Locate the cell with the specified text and output its (X, Y) center coordinate. 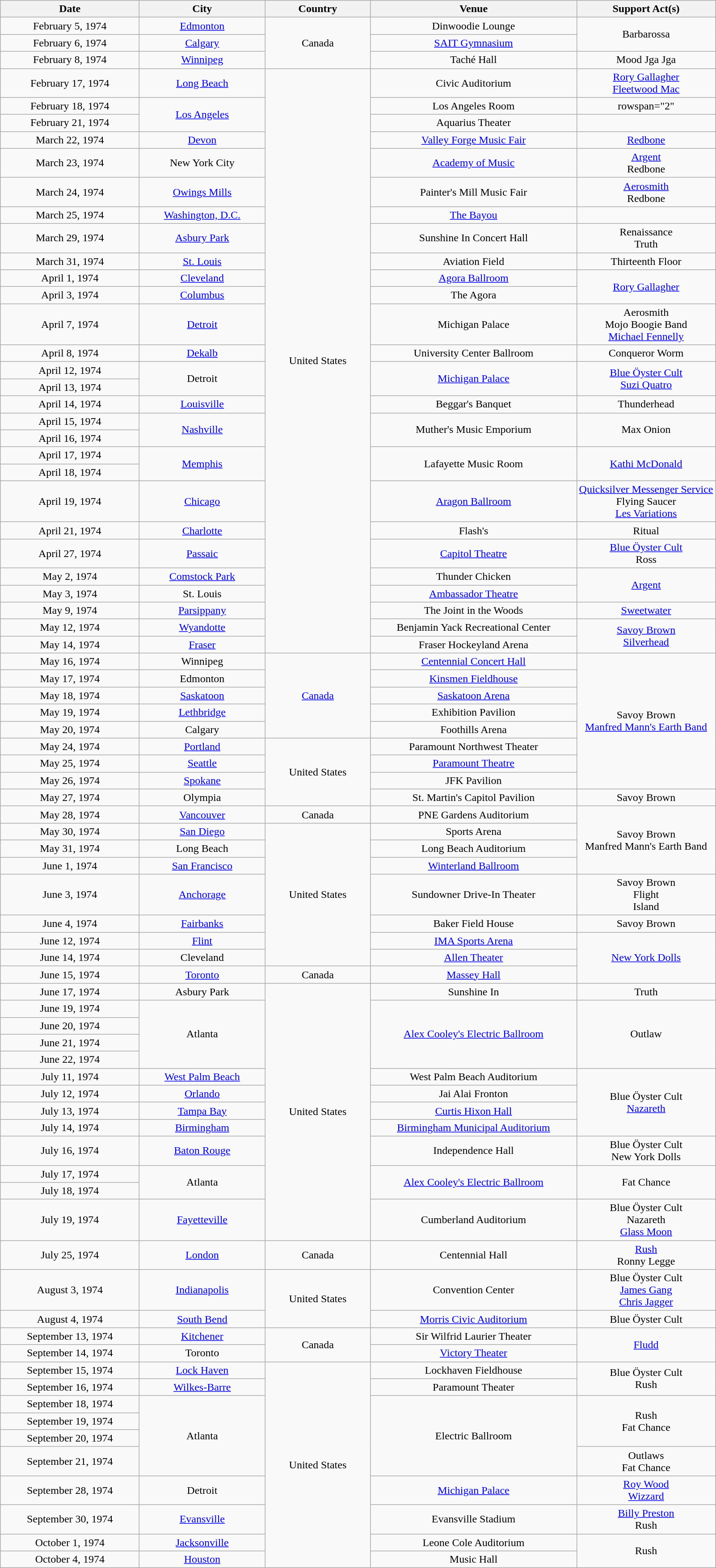
June 19, 1974 (70, 1009)
June 15, 1974 (70, 975)
Evansville Stadium (474, 1519)
Parsippany (202, 611)
May 25, 1974 (70, 763)
Orlando (202, 1094)
Max Onion (646, 430)
OutlawsFat Chance (646, 1461)
Nashville (202, 430)
Victory Theater (474, 1353)
West Palm Beach (202, 1077)
Flint (202, 941)
Lafayette Music Room (474, 464)
Fat Chance (646, 1182)
Los Angeles Room (474, 106)
March 23, 1974 (70, 163)
University Center Ballroom (474, 353)
July 12, 1974 (70, 1094)
Blue Öyster Cult (646, 1319)
Jacksonville (202, 1543)
July 11, 1974 (70, 1077)
March 24, 1974 (70, 192)
Venue (474, 9)
Country (318, 9)
AerosmithRedbone (646, 192)
Sir Wilfrid Laurier Theater (474, 1336)
June 12, 1974 (70, 941)
Seattle (202, 763)
February 17, 1974 (70, 83)
Sweetwater (646, 611)
Sunshine In Concert Hall (474, 238)
Charlotte (202, 530)
Paramount Theatre (474, 763)
Anchorage (202, 895)
May 17, 1974 (70, 679)
Date (70, 9)
Rush (646, 1551)
May 28, 1974 (70, 814)
Sunshine In (474, 992)
Lockhaven Fieldhouse (474, 1370)
Beggar's Banquet (474, 404)
San Diego (202, 831)
April 7, 1974 (70, 324)
Wyandotte (202, 628)
RushFat Chance (646, 1421)
March 29, 1974 (70, 238)
Fayetteville (202, 1220)
July 25, 1974 (70, 1255)
June 17, 1974 (70, 992)
Conqueror Worm (646, 353)
Barbarossa (646, 34)
September 20, 1974 (70, 1438)
June 21, 1974 (70, 1043)
July 18, 1974 (70, 1191)
April 19, 1974 (70, 501)
Music Hall (474, 1560)
Ambassador Theatre (474, 594)
March 31, 1974 (70, 261)
Blue Öyster CultNazareth (646, 1102)
September 28, 1974 (70, 1490)
Baker Field House (474, 924)
July 17, 1974 (70, 1174)
Taché Hall (474, 60)
Lethbridge (202, 713)
West Palm Beach Auditorium (474, 1077)
Blue Öyster CultNazarethGlass Moon (646, 1220)
May 31, 1974 (70, 848)
Morris Civic Auditorium (474, 1319)
Valley Forge Music Fair (474, 140)
Redbone (646, 140)
Dekalb (202, 353)
Capitol Theatre (474, 553)
Tampa Bay (202, 1111)
Fairbanks (202, 924)
September 18, 1974 (70, 1404)
San Francisco (202, 865)
September 13, 1974 (70, 1336)
Allen Theater (474, 958)
The Bayou (474, 215)
Truth (646, 992)
April 15, 1974 (70, 421)
Portland (202, 746)
June 3, 1974 (70, 895)
July 14, 1974 (70, 1128)
New York Dolls (646, 958)
Blue Öyster CultNew York Dolls (646, 1151)
Birmingham (202, 1128)
April 12, 1974 (70, 370)
April 8, 1974 (70, 353)
Blue Öyster CultRush (646, 1379)
February 5, 1974 (70, 26)
Blue Öyster CultSuzi Quatro (646, 379)
Aviation Field (474, 261)
May 9, 1974 (70, 611)
RenaissanceTruth (646, 238)
Thirteenth Floor (646, 261)
Massey Hall (474, 975)
Evansville (202, 1519)
The Agora (474, 295)
Cumberland Auditorium (474, 1220)
Foothills Arena (474, 729)
Comstock Park (202, 576)
Quicksilver Messenger ServiceFlying SaucerLes Variations (646, 501)
Rory GallagherFleetwood Mac (646, 83)
August 3, 1974 (70, 1290)
Memphis (202, 464)
Fraser (202, 645)
Aragon Ballroom (474, 501)
May 16, 1974 (70, 662)
Sports Arena (474, 831)
City (202, 9)
Thunderhead (646, 404)
Dinwoodie Lounge (474, 26)
rowspan="2" (646, 106)
Painter's Mill Music Fair (474, 192)
Centennial Concert Hall (474, 662)
New York City (202, 163)
Curtis Hixon Hall (474, 1111)
September 19, 1974 (70, 1421)
May 30, 1974 (70, 831)
April 16, 1974 (70, 438)
AerosmithMojo Boogie BandMichael Fennelly (646, 324)
Centennial Hall (474, 1255)
Rory Gallagher (646, 287)
April 14, 1974 (70, 404)
Wilkes-Barre (202, 1387)
Convention Center (474, 1290)
April 21, 1974 (70, 530)
February 6, 1974 (70, 43)
October 1, 1974 (70, 1543)
RushRonny Legge (646, 1255)
Independence Hall (474, 1151)
Los Angeles (202, 114)
Passaic (202, 553)
May 18, 1974 (70, 696)
September 15, 1974 (70, 1370)
Olympia (202, 797)
Winterland Ballroom (474, 865)
Agora Ballroom (474, 278)
Columbus (202, 295)
February 21, 1974 (70, 123)
Paramount Northwest Theater (474, 746)
May 20, 1974 (70, 729)
June 4, 1974 (70, 924)
Paramount Theater (474, 1387)
Blue Öyster CultRoss (646, 553)
St. Martin's Capitol Pavilion (474, 797)
Birmingham Municipal Auditorium (474, 1128)
June 20, 1974 (70, 1026)
Benjamin Yack Recreational Center (474, 628)
SAIT Gymnasium (474, 43)
Thunder Chicken (474, 576)
Muther's Music Emporium (474, 430)
Spokane (202, 780)
Kathi McDonald (646, 464)
July 19, 1974 (70, 1220)
Owings Mills (202, 192)
September 14, 1974 (70, 1353)
May 14, 1974 (70, 645)
Blue Öyster CultJames GangChris Jagger (646, 1290)
Mood Jga Jga (646, 60)
August 4, 1974 (70, 1319)
Electric Ballroom (474, 1436)
Flash's (474, 530)
Argent (646, 585)
Indianapolis (202, 1290)
Billy PrestonRush (646, 1519)
Outlaw (646, 1034)
April 17, 1974 (70, 455)
Roy WoodWizzard (646, 1490)
September 21, 1974 (70, 1461)
April 27, 1974 (70, 553)
June 22, 1974 (70, 1060)
May 2, 1974 (70, 576)
September 30, 1974 (70, 1519)
Washington, D.C. (202, 215)
Jai Alai Fronton (474, 1094)
JFK Pavilion (474, 780)
April 3, 1974 (70, 295)
Aquarius Theater (474, 123)
IMA Sports Arena (474, 941)
Long Beach Auditorium (474, 848)
May 24, 1974 (70, 746)
Baton Rouge (202, 1151)
Devon (202, 140)
Academy of Music (474, 163)
Exhibition Pavilion (474, 713)
Sundowner Drive-In Theater (474, 895)
South Bend (202, 1319)
September 16, 1974 (70, 1387)
ArgentRedbone (646, 163)
Ritual (646, 530)
Kinsmen Fieldhouse (474, 679)
February 8, 1974 (70, 60)
March 22, 1974 (70, 140)
May 19, 1974 (70, 713)
February 18, 1974 (70, 106)
July 16, 1974 (70, 1151)
The Joint in the Woods (474, 611)
Chicago (202, 501)
April 1, 1974 (70, 278)
Saskatoon Arena (474, 696)
Savoy BrownFlightIsland (646, 895)
Saskatoon (202, 696)
PNE Gardens Auditorium (474, 814)
Vancouver (202, 814)
May 26, 1974 (70, 780)
June 1, 1974 (70, 865)
May 12, 1974 (70, 628)
Houston (202, 1560)
Louisville (202, 404)
Savoy BrownSilverhead (646, 636)
April 18, 1974 (70, 472)
Lock Haven (202, 1370)
Support Act(s) (646, 9)
March 25, 1974 (70, 215)
Kitchener (202, 1336)
Civic Auditorium (474, 83)
Fraser Hockeyland Arena (474, 645)
April 13, 1974 (70, 387)
July 13, 1974 (70, 1111)
Leone Cole Auditorium (474, 1543)
London (202, 1255)
Fludd (646, 1345)
May 3, 1974 (70, 594)
June 14, 1974 (70, 958)
May 27, 1974 (70, 797)
October 4, 1974 (70, 1560)
